Determine the (X, Y) coordinate at the center of the cell enclosing the given text.  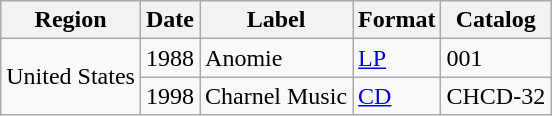
United States (71, 77)
Format (397, 20)
CD (397, 96)
001 (496, 58)
Charnel Music (276, 96)
1988 (170, 58)
Date (170, 20)
CHCD-32 (496, 96)
Anomie (276, 58)
1998 (170, 96)
LP (397, 58)
Catalog (496, 20)
Label (276, 20)
Region (71, 20)
